Search for the cell housing the specified text and yield its (x, y) center coordinate. 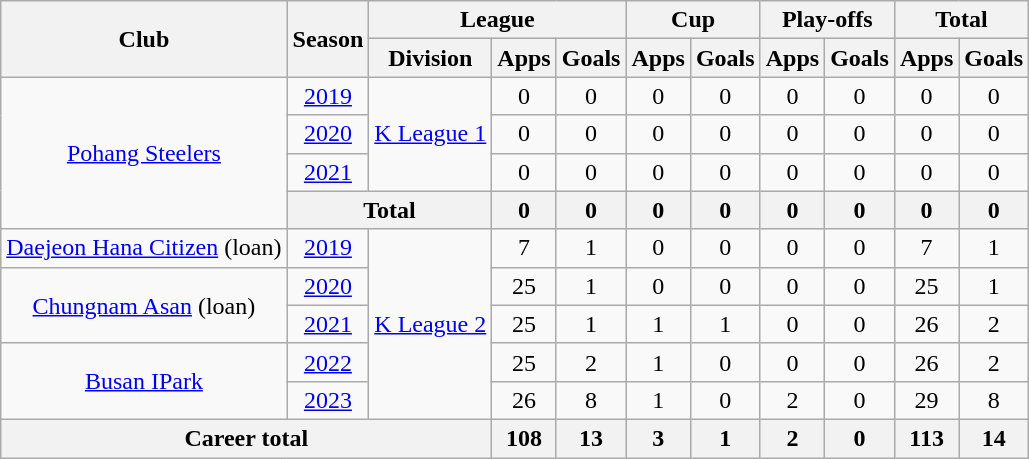
113 (926, 438)
K League 2 (430, 324)
Pohang Steelers (144, 153)
29 (926, 400)
2023 (328, 400)
3 (658, 438)
Chungnam Asan (loan) (144, 305)
League (498, 20)
Play-offs (827, 20)
14 (994, 438)
Season (328, 39)
Daejeon Hana Citizen (loan) (144, 248)
2022 (328, 362)
K League 1 (430, 134)
Busan IPark (144, 381)
Division (430, 58)
13 (591, 438)
Career total (246, 438)
108 (524, 438)
Club (144, 39)
Cup (693, 20)
